Determine the [X, Y] coordinate at the center of the cell enclosing the given text.  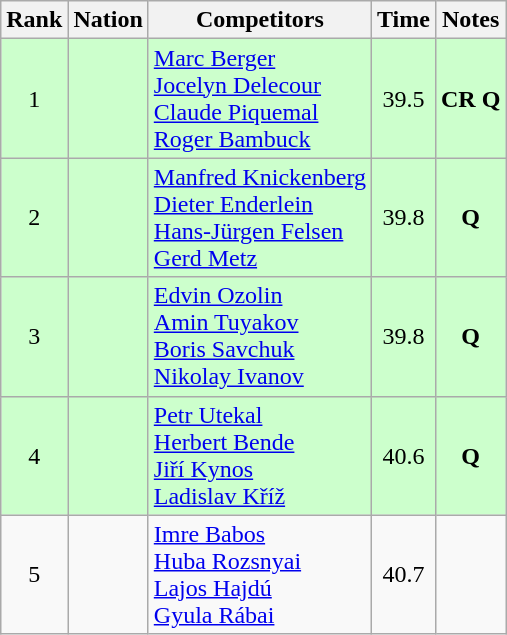
1 [34, 98]
Competitors [260, 20]
39.5 [403, 98]
Rank [34, 20]
Marc BergerJocelyn DelecourClaude PiquemalRoger Bambuck [260, 98]
Petr UtekalHerbert BendeJiří KynosLadislav Kříž [260, 456]
Manfred KnickenbergDieter EnderleinHans-Jürgen FelsenGerd Metz [260, 218]
CR Q [470, 98]
3 [34, 336]
Notes [470, 20]
4 [34, 456]
5 [34, 574]
Nation [108, 20]
2 [34, 218]
40.7 [403, 574]
Imre BabosHuba RozsnyaiLajos HajdúGyula Rábai [260, 574]
Edvin OzolinAmin TuyakovBoris SavchukNikolay Ivanov [260, 336]
Time [403, 20]
40.6 [403, 456]
